Find where the given text appears and provide that cell's center as [X, Y] coordinate. 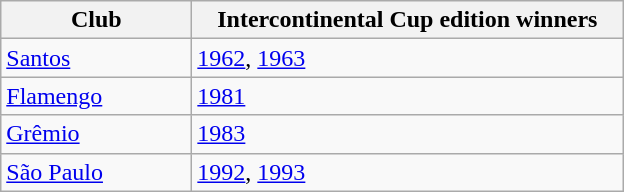
Intercontinental Cup edition winners [408, 20]
1983 [408, 134]
1962, 1963 [408, 58]
1981 [408, 96]
Flamengo [96, 96]
Santos [96, 58]
Grêmio [96, 134]
1992, 1993 [408, 172]
Club [96, 20]
São Paulo [96, 172]
